Identify which cell holds the provided text, then report its [x, y] central coordinate. 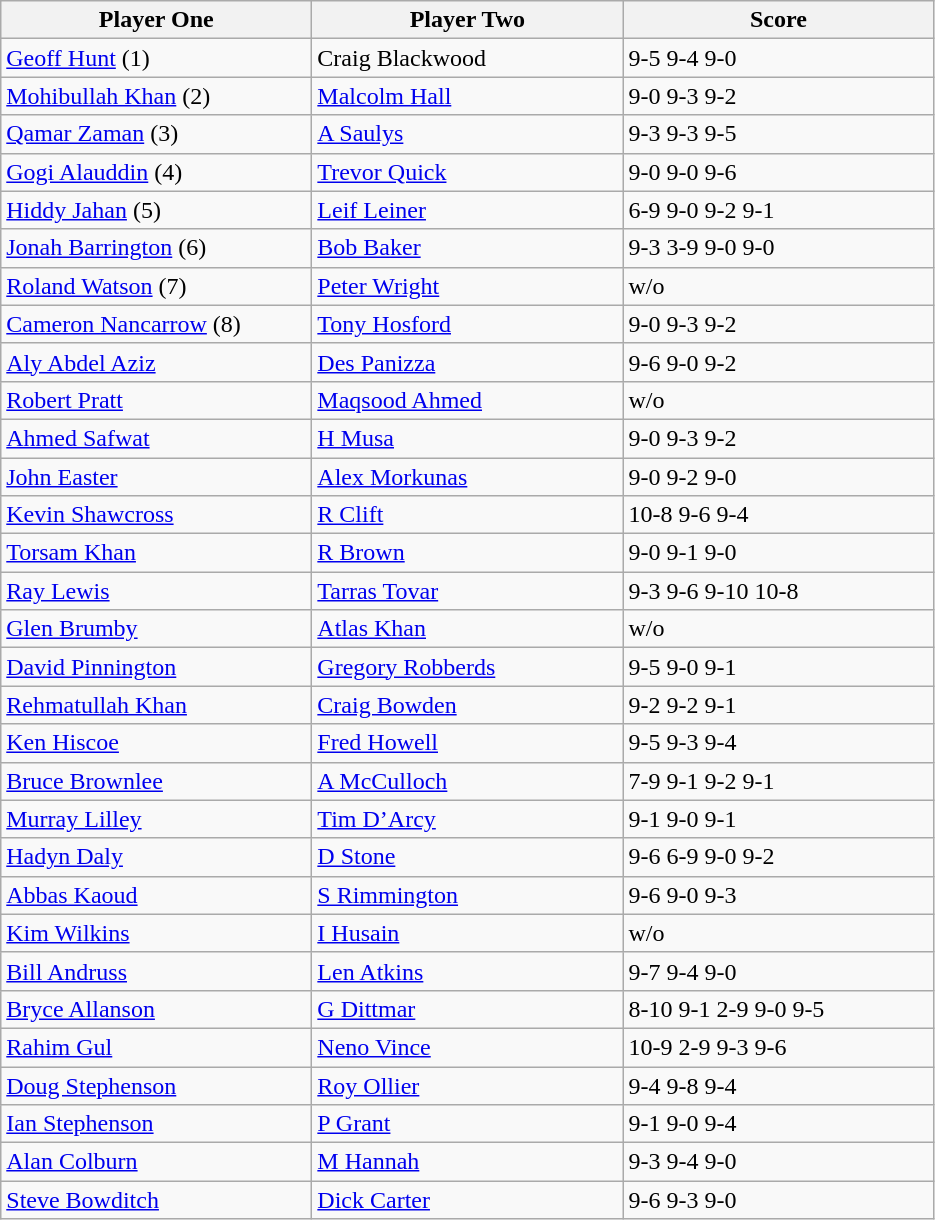
John Easter [156, 477]
Steve Bowditch [156, 1200]
A McCulloch [468, 781]
Geoff Hunt (1) [156, 58]
R Brown [468, 553]
9-1 9-0 9-1 [778, 819]
Rehmatullah Khan [156, 705]
7-9 9-1 9-2 9-1 [778, 781]
Abbas Kaoud [156, 895]
Maqsood Ahmed [468, 400]
9-3 9-4 9-0 [778, 1162]
Rahim Gul [156, 1047]
9-2 9-2 9-1 [778, 705]
Qamar Zaman (3) [156, 134]
Hadyn Daly [156, 857]
Cameron Nancarrow (8) [156, 324]
Gregory Robberds [468, 667]
Len Atkins [468, 971]
Gogi Alauddin (4) [156, 172]
Murray Lilley [156, 819]
Alex Morkunas [468, 477]
Neno Vince [468, 1047]
R Clift [468, 515]
Roy Ollier [468, 1085]
Bryce Allanson [156, 1009]
Mohibullah Khan (2) [156, 96]
G Dittmar [468, 1009]
8-10 9-1 2-9 9-0 9-5 [778, 1009]
9-7 9-4 9-0 [778, 971]
Des Panizza [468, 362]
Bruce Brownlee [156, 781]
Robert Pratt [156, 400]
M Hannah [468, 1162]
9-6 9-3 9-0 [778, 1200]
Ian Stephenson [156, 1124]
9-0 9-1 9-0 [778, 553]
10-9 2-9 9-3 9-6 [778, 1047]
Ahmed Safwat [156, 438]
9-5 9-3 9-4 [778, 743]
Ray Lewis [156, 591]
9-6 9-0 9-3 [778, 895]
Craig Bowden [468, 705]
Doug Stephenson [156, 1085]
Tim D’Arcy [468, 819]
Tarras Tovar [468, 591]
Bob Baker [468, 248]
Torsam Khan [156, 553]
Atlas Khan [468, 629]
Ken Hiscoe [156, 743]
6-9 9-0 9-2 9-1 [778, 210]
Jonah Barrington (6) [156, 248]
Player One [156, 20]
Alan Colburn [156, 1162]
9-0 9-2 9-0 [778, 477]
Peter Wright [468, 286]
9-5 9-4 9-0 [778, 58]
9-1 9-0 9-4 [778, 1124]
Malcolm Hall [468, 96]
Player Two [468, 20]
I Husain [468, 933]
Craig Blackwood [468, 58]
9-6 6-9 9-0 9-2 [778, 857]
D Stone [468, 857]
David Pinnington [156, 667]
Bill Andruss [156, 971]
A Saulys [468, 134]
Kim Wilkins [156, 933]
Score [778, 20]
Kevin Shawcross [156, 515]
S Rimmington [468, 895]
Trevor Quick [468, 172]
Fred Howell [468, 743]
9-3 9-6 9-10 10-8 [778, 591]
Roland Watson (7) [156, 286]
P Grant [468, 1124]
Glen Brumby [156, 629]
Aly Abdel Aziz [156, 362]
9-0 9-0 9-6 [778, 172]
H Musa [468, 438]
9-3 3-9 9-0 9-0 [778, 248]
9-6 9-0 9-2 [778, 362]
Hiddy Jahan (5) [156, 210]
10-8 9-6 9-4 [778, 515]
9-3 9-3 9-5 [778, 134]
9-4 9-8 9-4 [778, 1085]
Leif Leiner [468, 210]
Tony Hosford [468, 324]
9-5 9-0 9-1 [778, 667]
Dick Carter [468, 1200]
